Return the (x, y) coordinate for the center point of the cell that contains the specified text.  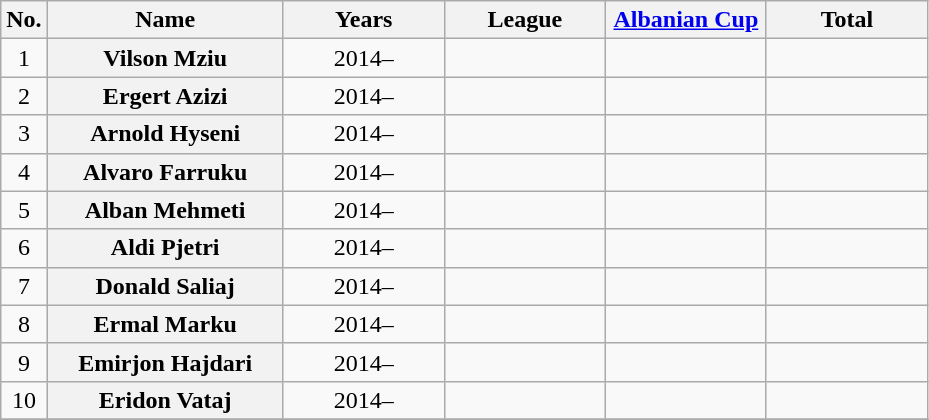
9 (24, 362)
Aldi Pjetri (165, 248)
2 (24, 96)
League (524, 20)
Name (165, 20)
6 (24, 248)
3 (24, 134)
Arnold Hyseni (165, 134)
8 (24, 324)
Emirjon Hajdari (165, 362)
Ermal Marku (165, 324)
1 (24, 58)
Total (846, 20)
7 (24, 286)
Vilson Mziu (165, 58)
Years (364, 20)
Alban Mehmeti (165, 210)
4 (24, 172)
5 (24, 210)
Ergert Azizi (165, 96)
Donald Saliaj (165, 286)
10 (24, 400)
No. (24, 20)
Eridon Vataj (165, 400)
Alvaro Farruku (165, 172)
Albanian Cup (686, 20)
